Provide the (x, y) coordinate of the cell's center where the given text is located.  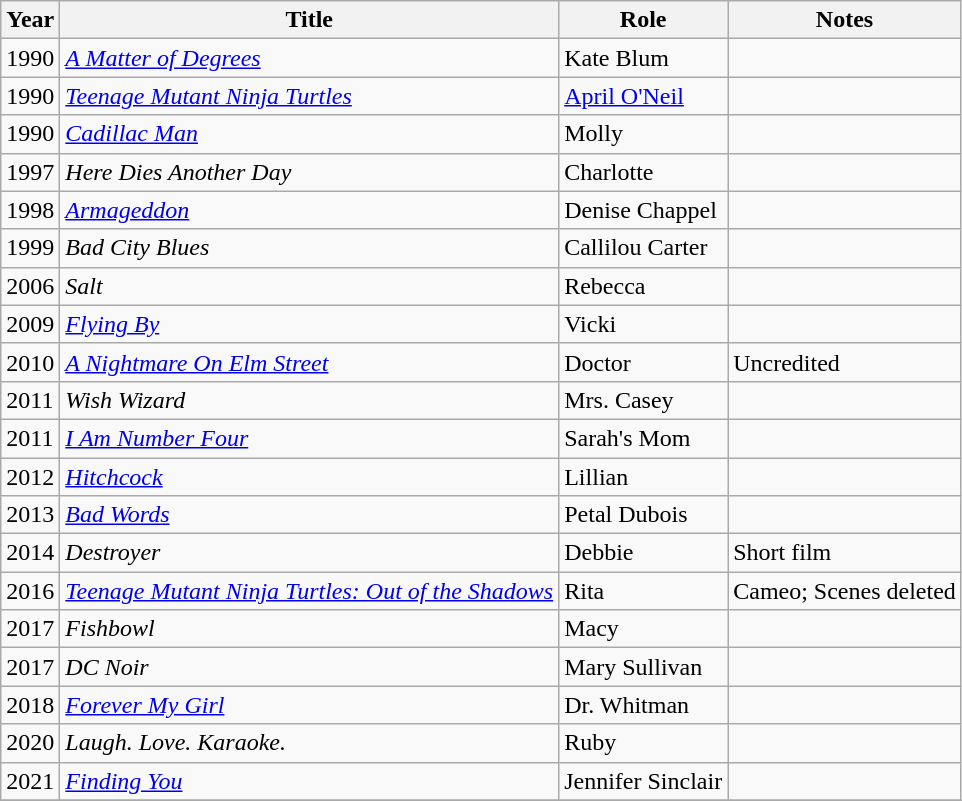
Role (644, 20)
1998 (30, 210)
Rita (644, 591)
2020 (30, 743)
Macy (644, 629)
Salt (310, 286)
1997 (30, 172)
Denise Chappel (644, 210)
April O'Neil (644, 96)
Molly (644, 134)
A Matter of Degrees (310, 58)
Vicki (644, 324)
2009 (30, 324)
Armageddon (310, 210)
Laugh. Love. Karaoke. (310, 743)
Destroyer (310, 553)
2013 (30, 515)
Rebecca (644, 286)
Mrs. Casey (644, 400)
A Nightmare On Elm Street (310, 362)
Uncredited (845, 362)
2016 (30, 591)
2010 (30, 362)
2018 (30, 705)
Callilou Carter (644, 248)
Flying By (310, 324)
Charlotte (644, 172)
2021 (30, 781)
Sarah's Mom (644, 438)
Title (310, 20)
Teenage Mutant Ninja Turtles: Out of the Shadows (310, 591)
2014 (30, 553)
Wish Wizard (310, 400)
Here Dies Another Day (310, 172)
2006 (30, 286)
Lillian (644, 477)
I Am Number Four (310, 438)
Forever My Girl (310, 705)
Dr. Whitman (644, 705)
Finding You (310, 781)
1999 (30, 248)
Short film (845, 553)
Bad Words (310, 515)
Cameo; Scenes deleted (845, 591)
Teenage Mutant Ninja Turtles (310, 96)
Mary Sullivan (644, 667)
Year (30, 20)
Debbie (644, 553)
Bad City Blues (310, 248)
Notes (845, 20)
Fishbowl (310, 629)
2012 (30, 477)
Cadillac Man (310, 134)
Petal Dubois (644, 515)
DC Noir (310, 667)
Hitchcock (310, 477)
Jennifer Sinclair (644, 781)
Ruby (644, 743)
Kate Blum (644, 58)
Doctor (644, 362)
